From the cell containing the given text, extract its center point as [X, Y] coordinate. 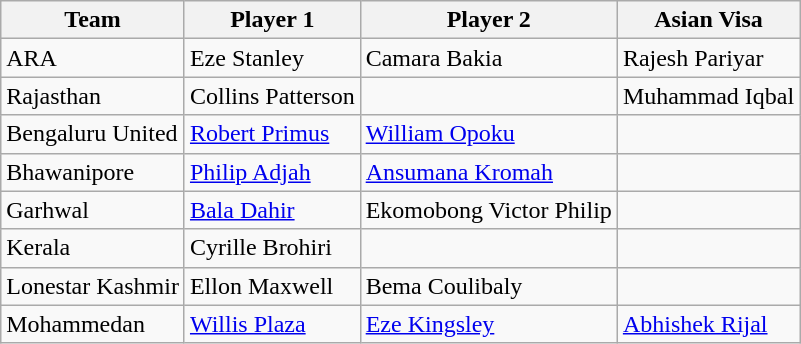
Ansumana Kromah [488, 172]
Eze Kingsley [488, 324]
Team [93, 20]
Kerala [93, 248]
Lonestar Kashmir [93, 286]
Mohammedan [93, 324]
ARA [93, 58]
Abhishek Rijal [708, 324]
Robert Primus [272, 134]
Ellon Maxwell [272, 286]
Rajasthan [93, 96]
Rajesh Pariyar [708, 58]
Cyrille Brohiri [272, 248]
Philip Adjah [272, 172]
Player 2 [488, 20]
Camara Bakia [488, 58]
Bhawanipore [93, 172]
Collins Patterson [272, 96]
Eze Stanley [272, 58]
Asian Visa [708, 20]
Muhammad Iqbal [708, 96]
Player 1 [272, 20]
Bema Coulibaly [488, 286]
Ekomobong Victor Philip [488, 210]
Willis Plaza [272, 324]
Garhwal [93, 210]
William Opoku [488, 134]
Bengaluru United [93, 134]
Bala Dahir [272, 210]
